Capture the cell that displays the provided text and extract its (x, y) central coordinate. 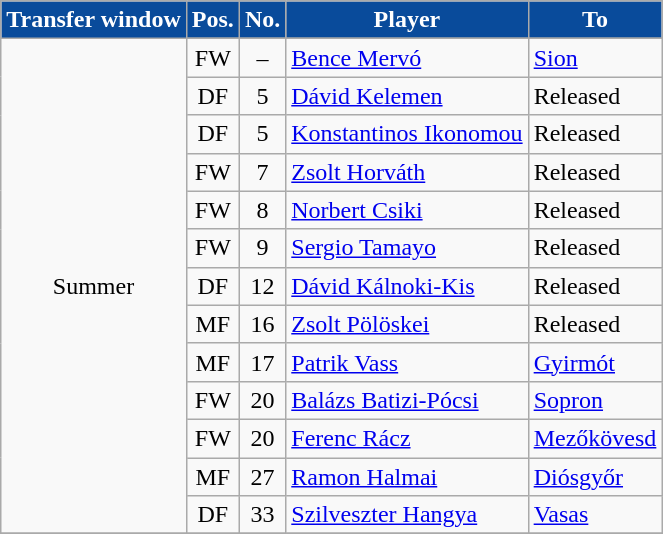
Mezőkövesd (595, 438)
27 (262, 477)
16 (262, 324)
Gyirmót (595, 362)
Zsolt Pölöskei (407, 324)
33 (262, 515)
No. (262, 20)
Bence Mervó (407, 58)
– (262, 58)
Sion (595, 58)
Vasas (595, 515)
To (595, 20)
Dávid Kálnoki-Kis (407, 286)
Balázs Batizi-Pócsi (407, 400)
Zsolt Horváth (407, 172)
Patrik Vass (407, 362)
Pos. (212, 20)
Sopron (595, 400)
Ramon Halmai (407, 477)
Dávid Kelemen (407, 96)
Szilveszter Hangya (407, 515)
17 (262, 362)
Summer (94, 286)
7 (262, 172)
Norbert Csiki (407, 210)
Konstantinos Ikonomou (407, 134)
8 (262, 210)
Ferenc Rácz (407, 438)
Sergio Tamayo (407, 248)
12 (262, 286)
9 (262, 248)
Player (407, 20)
Transfer window (94, 20)
Diósgyőr (595, 477)
